Capture the cell that displays the provided text and extract its (X, Y) central coordinate. 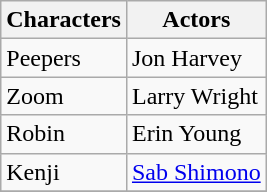
Characters (64, 20)
Peepers (64, 58)
Erin Young (196, 134)
Kenji (64, 172)
Sab Shimono (196, 172)
Jon Harvey (196, 58)
Actors (196, 20)
Zoom (64, 96)
Larry Wright (196, 96)
Robin (64, 134)
